Capture the cell that displays the provided text and extract its [X, Y] central coordinate. 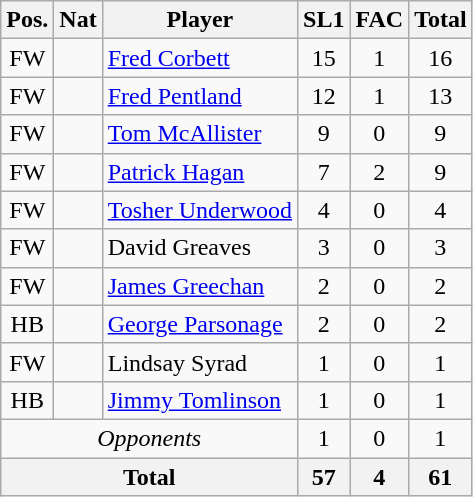
Tosher Underwood [200, 210]
13 [441, 96]
SL1 [324, 20]
Fred Corbett [200, 58]
16 [441, 58]
FAC [380, 20]
61 [441, 477]
Opponents [150, 438]
George Parsonage [200, 324]
Player [200, 20]
7 [324, 172]
David Greaves [200, 248]
15 [324, 58]
James Greechan [200, 286]
Patrick Hagan [200, 172]
12 [324, 96]
Jimmy Tomlinson [200, 400]
57 [324, 477]
Tom McAllister [200, 134]
Fred Pentland [200, 96]
Lindsay Syrad [200, 362]
Nat [78, 20]
Pos. [28, 20]
